Identify which cell holds the provided text, then report its [x, y] central coordinate. 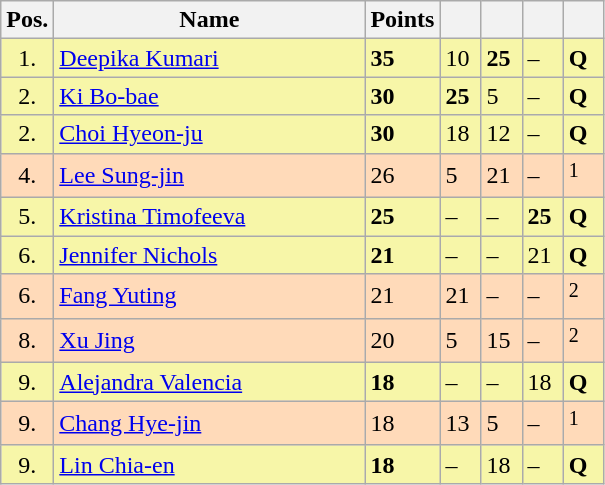
Ki Bo-bae [210, 96]
12 [502, 134]
4. [28, 176]
15 [502, 340]
8. [28, 340]
5. [28, 217]
Lin Chia-en [210, 464]
Name [210, 20]
13 [460, 424]
10 [460, 58]
Points [402, 20]
Fang Yuting [210, 296]
Pos. [28, 20]
Deepika Kumari [210, 58]
Jennifer Nichols [210, 255]
1. [28, 58]
Lee Sung-jin [210, 176]
Xu Jing [210, 340]
20 [402, 340]
Choi Hyeon-ju [210, 134]
Alejandra Valencia [210, 382]
26 [402, 176]
Chang Hye-jin [210, 424]
Kristina Timofeeva [210, 217]
35 [402, 58]
